Scan for the cell matching the given text and deliver its (x, y) coordinate at center. 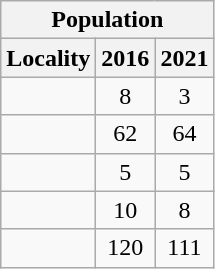
62 (126, 134)
64 (184, 134)
Locality (48, 58)
Population (108, 20)
2016 (126, 58)
111 (184, 248)
10 (126, 210)
2021 (184, 58)
120 (126, 248)
3 (184, 96)
